Output the (x, y) coordinate of the center of the cell containing the given text.  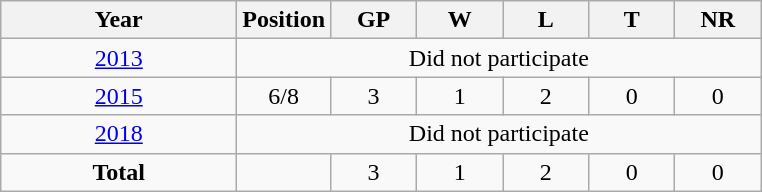
L (546, 20)
T (632, 20)
2015 (119, 96)
2018 (119, 134)
6/8 (284, 96)
Position (284, 20)
Year (119, 20)
NR (718, 20)
2013 (119, 58)
GP (374, 20)
W (460, 20)
Total (119, 172)
